Identify which cell holds the provided text, then report its (x, y) central coordinate. 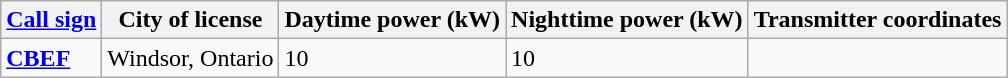
City of license (190, 20)
Windsor, Ontario (190, 58)
Transmitter coordinates (878, 20)
Nighttime power (kW) (628, 20)
CBEF (52, 58)
Call sign (52, 20)
Daytime power (kW) (392, 20)
